For the text-containing cell, return its midpoint in (x, y) coordinate format. 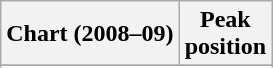
Chart (2008–09) (90, 34)
Peakposition (225, 34)
